From the cell containing the given text, extract its center point as (X, Y) coordinate. 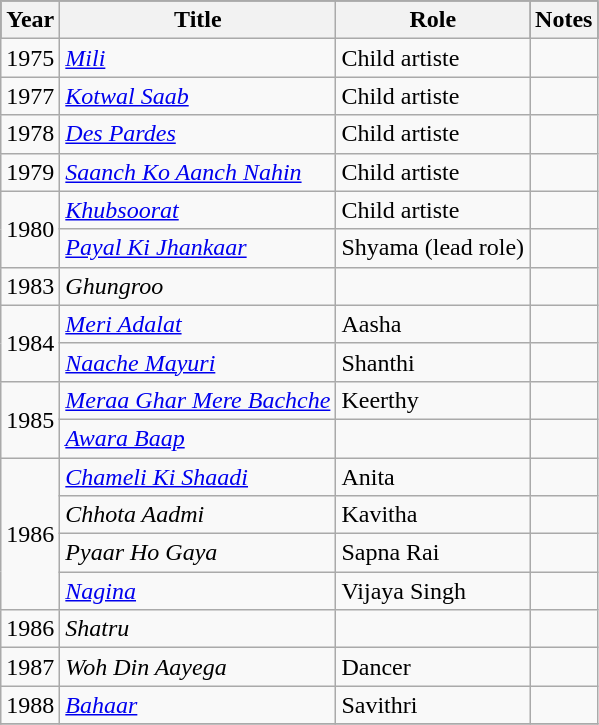
Kotwal Saab (198, 96)
Khubsoorat (198, 210)
Nagina (198, 591)
Chhota Aadmi (198, 515)
Ghungroo (198, 286)
Shanthi (433, 362)
Des Pardes (198, 134)
Shatru (198, 629)
Savithri (433, 705)
Payal Ki Jhankaar (198, 248)
Title (198, 20)
Role (433, 20)
1985 (30, 419)
Aasha (433, 324)
Shyama (lead role) (433, 248)
1978 (30, 134)
1975 (30, 58)
Naache Mayuri (198, 362)
Kavitha (433, 515)
Sapna Rai (433, 553)
Vijaya Singh (433, 591)
Dancer (433, 667)
Meri Adalat (198, 324)
Saanch Ko Aanch Nahin (198, 172)
Mili (198, 58)
Chameli Ki Shaadi (198, 477)
1987 (30, 667)
1988 (30, 705)
1983 (30, 286)
Notes (564, 20)
Pyaar Ho Gaya (198, 553)
Woh Din Aayega (198, 667)
Year (30, 20)
1977 (30, 96)
1984 (30, 343)
Bahaar (198, 705)
Awara Baap (198, 438)
1980 (30, 229)
1979 (30, 172)
Anita (433, 477)
Keerthy (433, 400)
Meraa Ghar Mere Bachche (198, 400)
